Locate the cell with the specified text and output its [x, y] center coordinate. 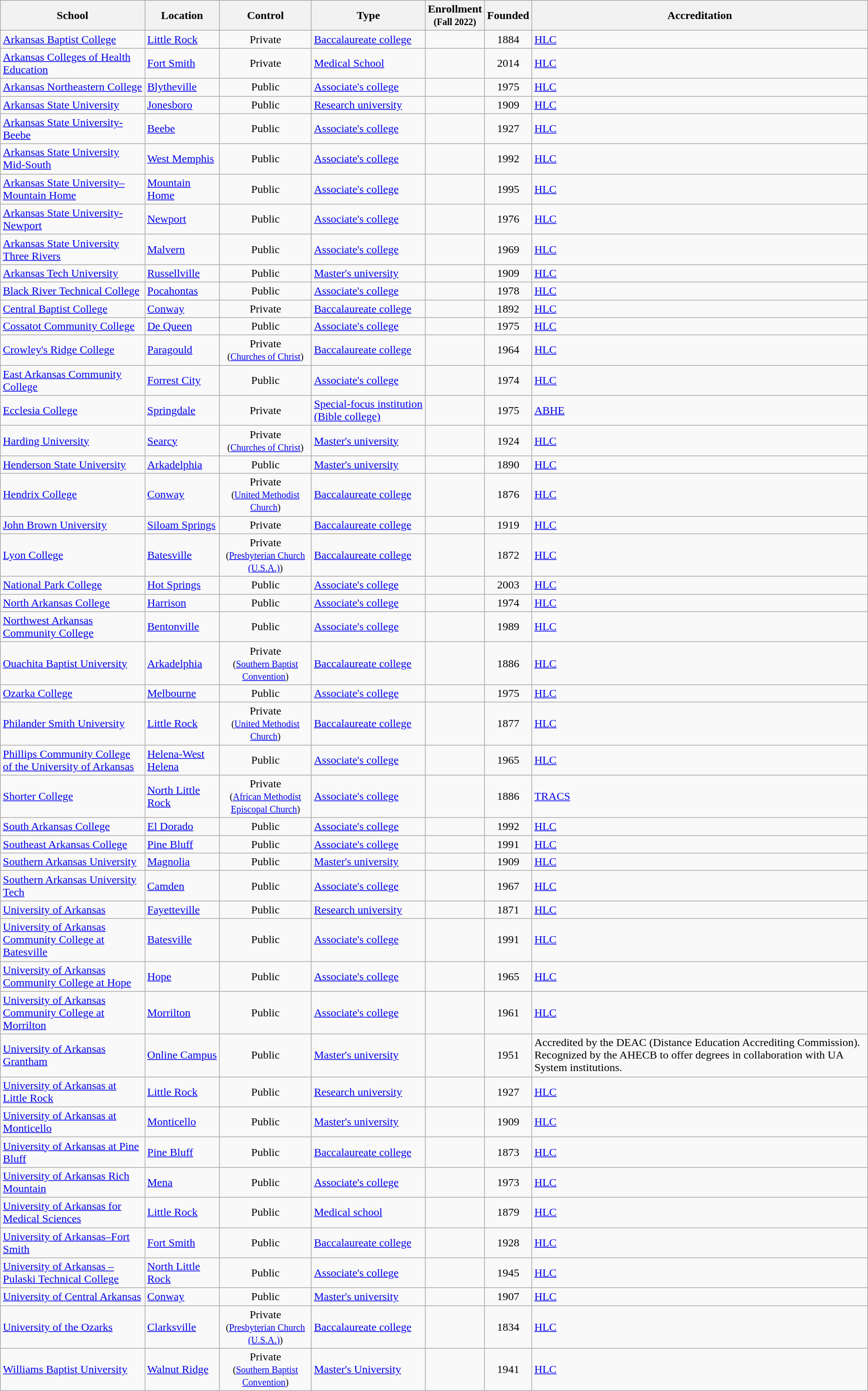
1978 [508, 291]
1871 [508, 910]
Founded [508, 16]
Mountain Home [182, 189]
Accreditation [700, 16]
University of Arkansas Community College at Hope [72, 976]
Enrollment(Fall 2022) [455, 16]
Magnolia [182, 862]
1907 [508, 1297]
Arkansas State University [72, 105]
University of Arkansas–Fort Smith [72, 1243]
Southeast Arkansas College [72, 844]
Central Baptist College [72, 308]
Clarksville [182, 1327]
Arkansas Baptist College [72, 39]
1877 [508, 723]
Pocahontas [182, 291]
Type [368, 16]
Morrilton [182, 1013]
University of Arkansas at Little Rock [72, 1091]
1876 [508, 495]
Lyon College [72, 555]
1834 [508, 1327]
Arkansas State University–Mountain Home [72, 189]
1879 [508, 1212]
1890 [508, 465]
Ouachita Baptist University [72, 663]
ABHE [700, 411]
Arkansas State University-Newport [72, 219]
1928 [508, 1243]
Hope [182, 976]
Mena [182, 1182]
1961 [508, 1013]
Malvern [182, 249]
1945 [508, 1273]
Bentonville [182, 627]
1967 [508, 886]
2014 [508, 63]
Online Campus [182, 1055]
Southern Arkansas University Tech [72, 886]
University of the Ozarks [72, 1327]
University of Arkansas for Medical Sciences [72, 1212]
1989 [508, 627]
Black River Technical College [72, 291]
Camden [182, 886]
Hendrix College [72, 495]
1892 [508, 308]
1941 [508, 1370]
East Arkansas Community College [72, 380]
Williams Baptist University [72, 1370]
Forrest City [182, 380]
Harrison [182, 603]
Helena-West Helena [182, 759]
University of Arkansas Rich Mountain [72, 1182]
Northwest Arkansas Community College [72, 627]
Shorter College [72, 797]
Ecclesia College [72, 411]
Ozarka College [72, 693]
1951 [508, 1055]
2003 [508, 585]
Walnut Ridge [182, 1370]
1964 [508, 351]
University of Arkansas at Monticello [72, 1122]
North Arkansas College [72, 603]
Crowley's Ridge College [72, 351]
Arkansas Tech University [72, 273]
Fayetteville [182, 910]
El Dorado [182, 827]
Henderson State University [72, 465]
Newport [182, 219]
Arkansas Colleges of Health Education [72, 63]
University of Arkansas Community College at Batesville [72, 940]
South Arkansas College [72, 827]
Paragould [182, 351]
Russellville [182, 273]
De Queen [182, 326]
1884 [508, 39]
Jonesboro [182, 105]
Springdale [182, 411]
University of Arkansas [72, 910]
University of Arkansas – Pulaski Technical College [72, 1273]
Location [182, 16]
1976 [508, 219]
School [72, 16]
Master's University [368, 1370]
1969 [508, 249]
Harding University [72, 440]
Cossatot Community College [72, 326]
Arkansas State University Mid-South [72, 159]
Philander Smith University [72, 723]
Beebe [182, 129]
National Park College [72, 585]
1919 [508, 525]
Melbourne [182, 693]
1873 [508, 1152]
1995 [508, 189]
University of Arkansas Grantham [72, 1055]
University of Arkansas at Pine Bluff [72, 1152]
Siloam Springs [182, 525]
Hot Springs [182, 585]
Searcy [182, 440]
West Memphis [182, 159]
TRACS [700, 797]
Medical School [368, 63]
University of Arkansas Community College at Morrilton [72, 1013]
1872 [508, 555]
1924 [508, 440]
Arkansas Northeastern College [72, 87]
University of Central Arkansas [72, 1297]
Blytheville [182, 87]
Phillips Community College of the University of Arkansas [72, 759]
Monticello [182, 1122]
Southern Arkansas University [72, 862]
Private(African Methodist Episcopal Church) [265, 797]
Control [265, 16]
John Brown University [72, 525]
1973 [508, 1182]
Arkansas State University Three Rivers [72, 249]
Special-focus institution (Bible college) [368, 411]
Medical school [368, 1212]
Arkansas State University-Beebe [72, 129]
